Pinpoint the cell where the given text exists, returning its (X, Y) midpoint coordinate. 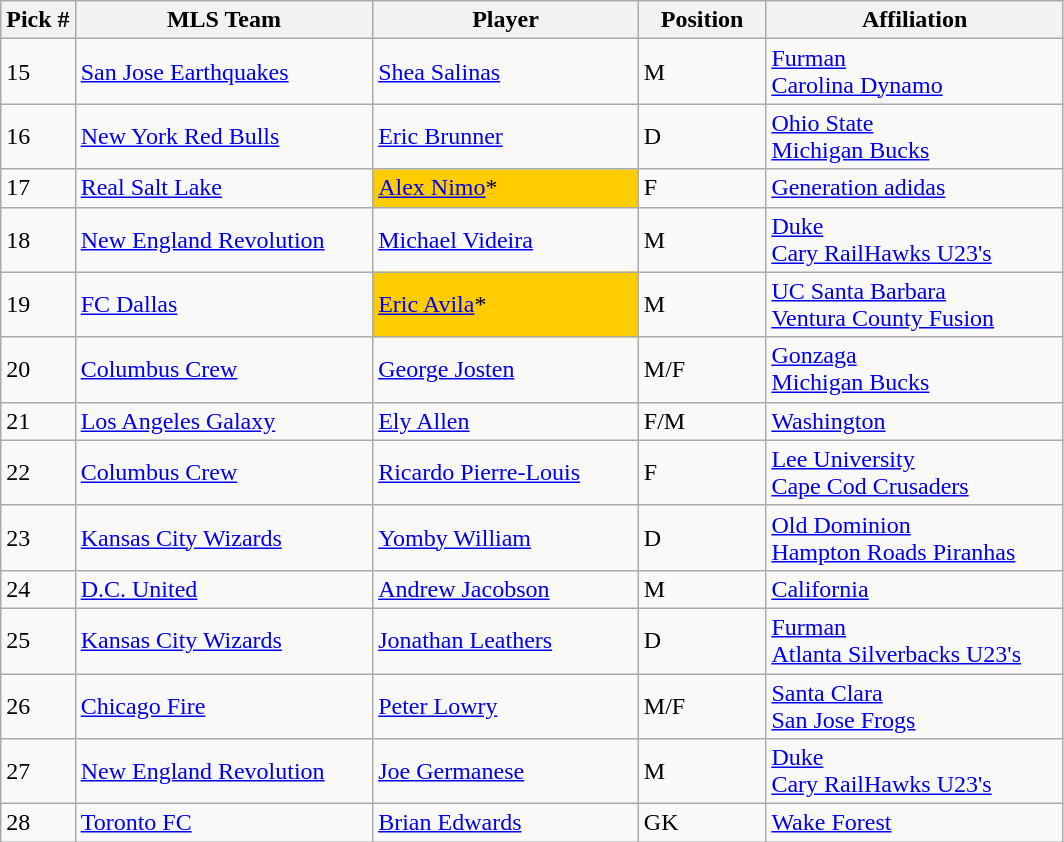
Eric Brunner (506, 136)
Alex Nimo* (506, 188)
Brian Edwards (506, 823)
15 (38, 72)
New York Red Bulls (224, 136)
Player (506, 20)
Joe Germanese (506, 772)
20 (38, 370)
28 (38, 823)
Michael Videira (506, 240)
Real Salt Lake (224, 188)
21 (38, 421)
F/M (702, 421)
Lee UniversityCape Cod Crusaders (915, 472)
Peter Lowry (506, 706)
24 (38, 589)
FurmanCarolina Dynamo (915, 72)
25 (38, 640)
Yomby William (506, 538)
22 (38, 472)
Generation adidas (915, 188)
Santa ClaraSan Jose Frogs (915, 706)
FurmanAtlanta Silverbacks U23's (915, 640)
D.C. United (224, 589)
26 (38, 706)
Ricardo Pierre-Louis (506, 472)
California (915, 589)
18 (38, 240)
Position (702, 20)
George Josten (506, 370)
Affiliation (915, 20)
Pick # (38, 20)
FC Dallas (224, 304)
17 (38, 188)
Washington (915, 421)
Toronto FC (224, 823)
Chicago Fire (224, 706)
Eric Avila* (506, 304)
Los Angeles Galaxy (224, 421)
MLS Team (224, 20)
27 (38, 772)
Wake Forest (915, 823)
Shea Salinas (506, 72)
GK (702, 823)
San Jose Earthquakes (224, 72)
16 (38, 136)
Ohio StateMichigan Bucks (915, 136)
19 (38, 304)
23 (38, 538)
UC Santa BarbaraVentura County Fusion (915, 304)
Old DominionHampton Roads Piranhas (915, 538)
GonzagaMichigan Bucks (915, 370)
Ely Allen (506, 421)
Jonathan Leathers (506, 640)
Andrew Jacobson (506, 589)
